For the text-containing cell, return its midpoint in [x, y] coordinate format. 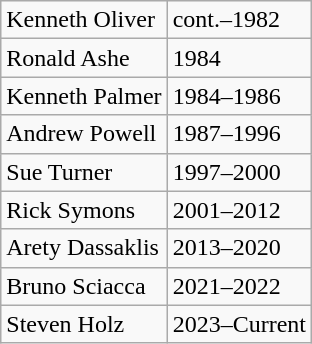
2021–2022 [239, 286]
Andrew Powell [84, 134]
1987–1996 [239, 134]
2023–Current [239, 324]
Steven Holz [84, 324]
Ronald Ashe [84, 58]
2013–2020 [239, 248]
Bruno Sciacca [84, 286]
Kenneth Palmer [84, 96]
Sue Turner [84, 172]
Arety Dassaklis [84, 248]
1997–2000 [239, 172]
1984–1986 [239, 96]
1984 [239, 58]
2001–2012 [239, 210]
Kenneth Oliver [84, 20]
cont.–1982 [239, 20]
Rick Symons [84, 210]
